Locate the cell with the specified text and output its (x, y) center coordinate. 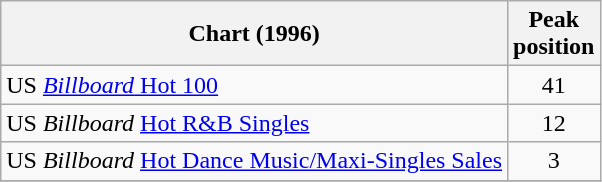
Peakposition (554, 34)
Chart (1996) (254, 34)
3 (554, 161)
12 (554, 123)
41 (554, 85)
US Billboard Hot Dance Music/Maxi-Singles Sales (254, 161)
US Billboard Hot 100 (254, 85)
US Billboard Hot R&B Singles (254, 123)
